Extract the (X, Y) coordinate from the center of the cell holding the provided text.  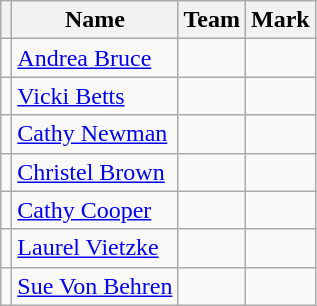
Vicki Betts (95, 96)
Andrea Bruce (95, 58)
Sue Von Behren (95, 286)
Mark (281, 20)
Cathy Newman (95, 134)
Cathy Cooper (95, 210)
Name (95, 20)
Christel Brown (95, 172)
Team (212, 20)
Laurel Vietzke (95, 248)
